Extract the (x, y) coordinate from the center of the cell holding the provided text.  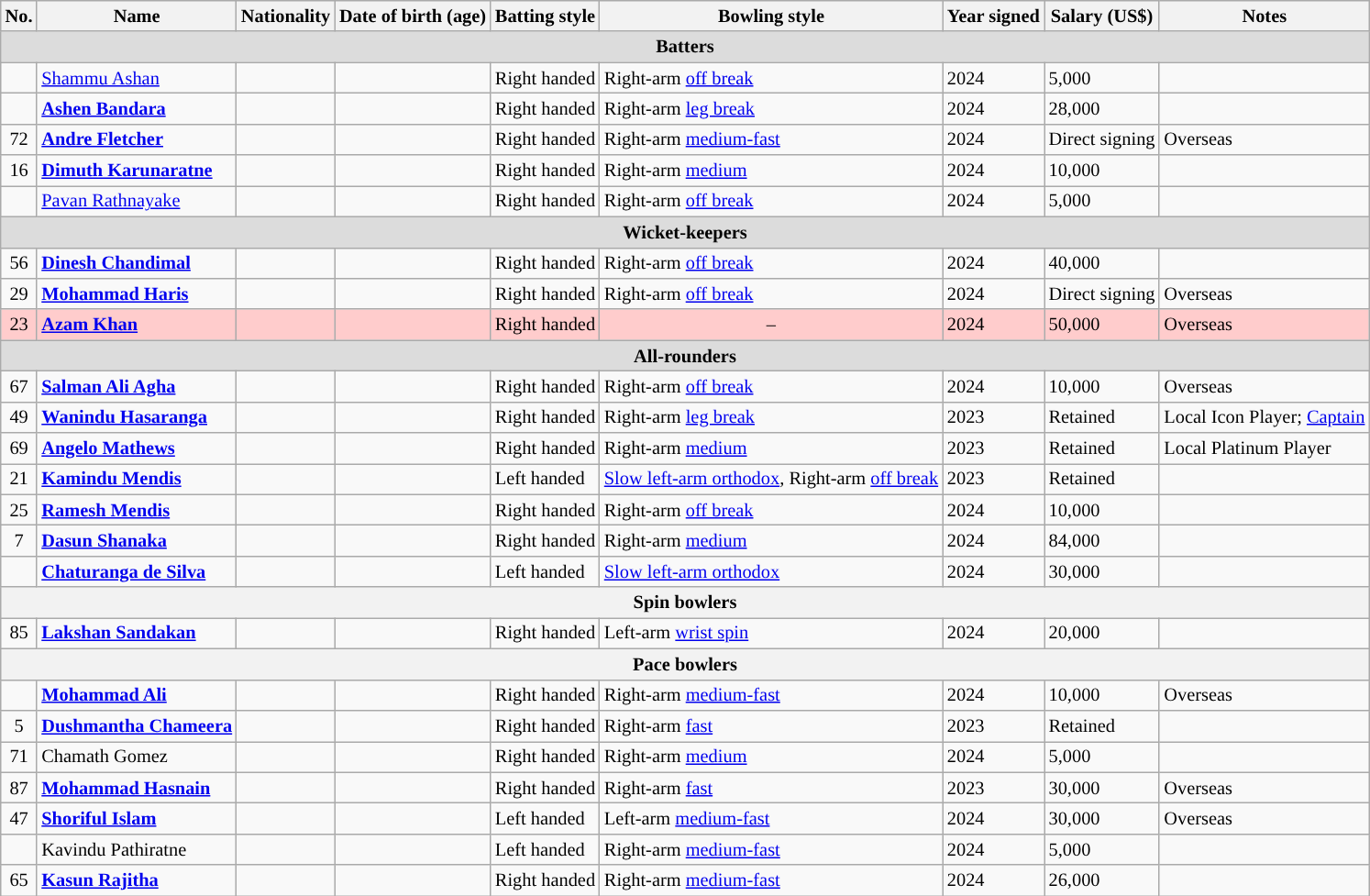
5 (19, 725)
No. (19, 16)
65 (19, 880)
26,000 (1102, 880)
Salary (US$) (1102, 16)
Mohammad Hasnain (137, 788)
Dimuth Karunaratne (137, 171)
Bowling style (771, 16)
21 (19, 479)
Chaturanga de Silva (137, 571)
85 (19, 633)
Chamath Gomez (137, 757)
Ramesh Mendis (137, 510)
Dinesh Chandimal (137, 263)
Wanindu Hasaranga (137, 417)
20,000 (1102, 633)
Ashen Bandara (137, 108)
Name (137, 16)
Notes (1264, 16)
25 (19, 510)
72 (19, 139)
Mohammad Ali (137, 695)
Salman Ali Agha (137, 386)
69 (19, 448)
56 (19, 263)
Spin bowlers (685, 603)
Slow left-arm orthodox, Right-arm off break (771, 479)
50,000 (1102, 325)
Andre Fletcher (137, 139)
28,000 (1102, 108)
29 (19, 293)
Local Icon Player; Captain (1264, 417)
23 (19, 325)
Wicket-keepers (685, 232)
Kavindu Pathiratne (137, 849)
Kasun Rajitha (137, 880)
Local Platinum Player (1264, 448)
40,000 (1102, 263)
Dasun Shanaka (137, 540)
Pavan Rathnayake (137, 201)
Dushmantha Chameera (137, 725)
Angelo Mathews (137, 448)
Kamindu Mendis (137, 479)
71 (19, 757)
Left-arm wrist spin (771, 633)
Nationality (286, 16)
Shoriful Islam (137, 818)
All-rounders (685, 356)
– (771, 325)
49 (19, 417)
67 (19, 386)
Batting style (545, 16)
87 (19, 788)
16 (19, 171)
7 (19, 540)
Slow left-arm orthodox (771, 571)
Year signed (994, 16)
Batters (685, 47)
84,000 (1102, 540)
Azam Khan (137, 325)
Shammu Ashan (137, 78)
Lakshan Sandakan (137, 633)
Date of birth (age) (413, 16)
47 (19, 818)
Pace bowlers (685, 664)
Left-arm medium-fast (771, 818)
Mohammad Haris (137, 293)
